Find where the given text appears and provide that cell's center as [x, y] coordinate. 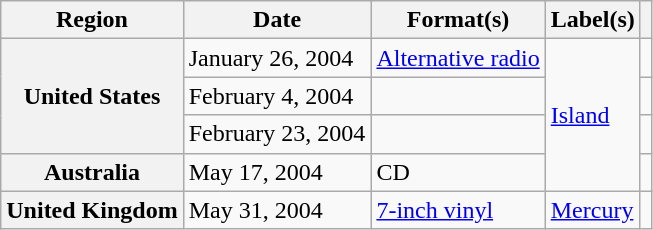
United Kingdom [92, 210]
May 17, 2004 [277, 172]
Region [92, 20]
January 26, 2004 [277, 58]
Mercury [592, 210]
Australia [92, 172]
United States [92, 96]
May 31, 2004 [277, 210]
7-inch vinyl [458, 210]
February 4, 2004 [277, 96]
Alternative radio [458, 58]
February 23, 2004 [277, 134]
CD [458, 172]
Island [592, 115]
Date [277, 20]
Label(s) [592, 20]
Format(s) [458, 20]
